Provide the [X, Y] coordinate of the cell's center where the given text is located.  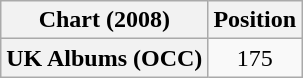
Position [255, 20]
UK Albums (OCC) [104, 58]
Chart (2008) [104, 20]
175 [255, 58]
